Provide the (X, Y) coordinate of the cell's center where the given text is located.  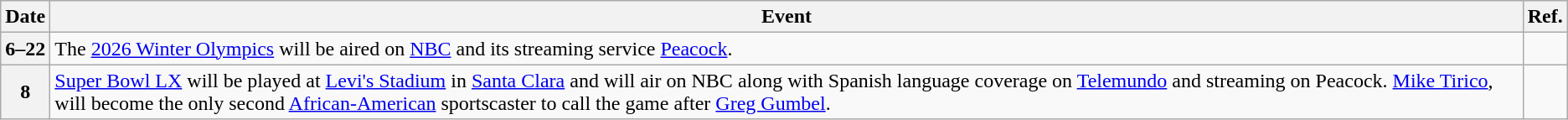
The 2026 Winter Olympics will be aired on NBC and its streaming service Peacock. (787, 49)
Ref. (1545, 17)
Event (787, 17)
Date (25, 17)
8 (25, 92)
6–22 (25, 49)
